Output the (x, y) coordinate of the center of the cell containing the given text.  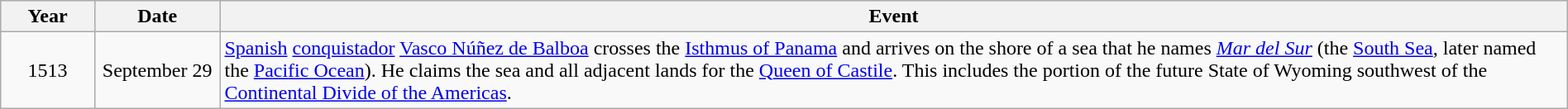
September 29 (157, 70)
Year (48, 17)
1513 (48, 70)
Event (893, 17)
Date (157, 17)
